Identify which cell holds the provided text, then report its (X, Y) central coordinate. 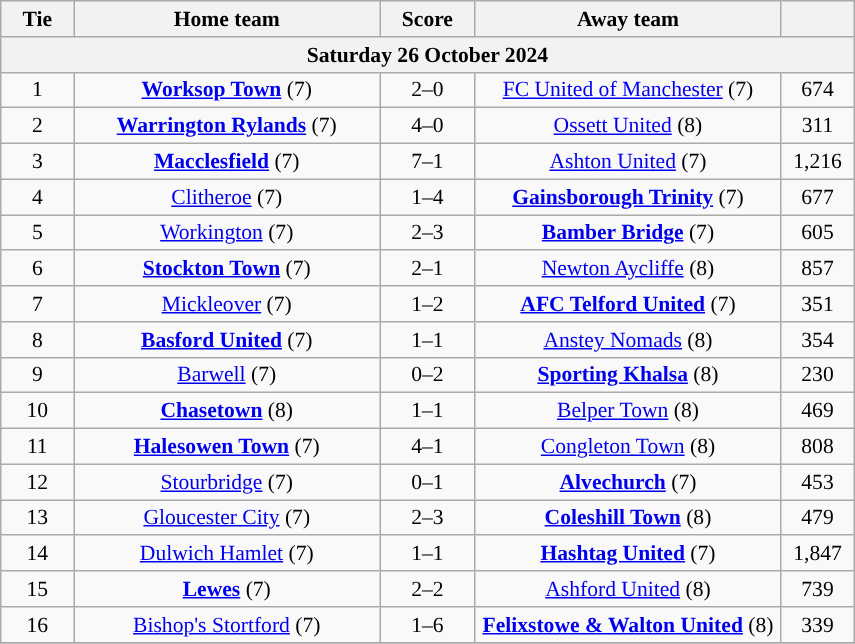
5 (38, 233)
Warrington Rylands (7) (227, 126)
13 (38, 518)
Coleshill Town (8) (628, 518)
6 (38, 269)
Saturday 26 October 2024 (428, 55)
Ashton United (7) (628, 162)
Felixstowe & Walton United (8) (628, 625)
230 (818, 375)
Gloucester City (7) (227, 518)
Newton Aycliffe (8) (628, 269)
479 (818, 518)
Clitheroe (7) (227, 197)
Stockton Town (7) (227, 269)
11 (38, 447)
15 (38, 589)
FC United of Manchester (7) (628, 90)
Chasetown (8) (227, 411)
4–1 (428, 447)
Basford United (7) (227, 340)
1–6 (428, 625)
3 (38, 162)
2–0 (428, 90)
0–1 (428, 482)
Lewes (7) (227, 589)
12 (38, 482)
1–2 (428, 304)
Worksop Town (7) (227, 90)
Bamber Bridge (7) (628, 233)
Anstey Nomads (8) (628, 340)
Sporting Khalsa (8) (628, 375)
354 (818, 340)
469 (818, 411)
Macclesfield (7) (227, 162)
4 (38, 197)
Barwell (7) (227, 375)
Mickleover (7) (227, 304)
14 (38, 554)
Ossett United (8) (628, 126)
857 (818, 269)
8 (38, 340)
2–1 (428, 269)
Halesowen Town (7) (227, 447)
2–2 (428, 589)
808 (818, 447)
16 (38, 625)
Workington (7) (227, 233)
Belper Town (8) (628, 411)
Bishop's Stortford (7) (227, 625)
9 (38, 375)
677 (818, 197)
Hashtag United (7) (628, 554)
7 (38, 304)
1,216 (818, 162)
Congleton Town (8) (628, 447)
Stourbridge (7) (227, 482)
1,847 (818, 554)
AFC Telford United (7) (628, 304)
339 (818, 625)
1–4 (428, 197)
Dulwich Hamlet (7) (227, 554)
10 (38, 411)
Away team (628, 19)
7–1 (428, 162)
Tie (38, 19)
Ashford United (8) (628, 589)
2 (38, 126)
Gainsborough Trinity (7) (628, 197)
311 (818, 126)
1 (38, 90)
Score (428, 19)
674 (818, 90)
739 (818, 589)
Alvechurch (7) (628, 482)
4–0 (428, 126)
605 (818, 233)
0–2 (428, 375)
453 (818, 482)
Home team (227, 19)
351 (818, 304)
